For the text-containing cell, return its midpoint in (x, y) coordinate format. 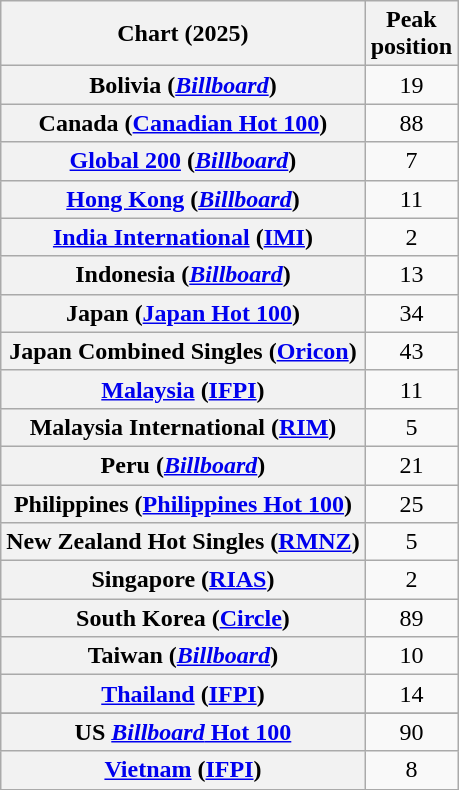
US Billboard Hot 100 (183, 732)
90 (411, 732)
13 (411, 275)
Taiwan (Billboard) (183, 656)
88 (411, 123)
Indonesia (Billboard) (183, 275)
India International (IMI) (183, 237)
South Korea (Circle) (183, 618)
Malaysia International (RIM) (183, 427)
Japan Combined Singles (Oricon) (183, 351)
New Zealand Hot Singles (RMNZ) (183, 542)
Hong Kong (Billboard) (183, 199)
Thailand (IFPI) (183, 694)
Global 200 (Billboard) (183, 161)
Bolivia (Billboard) (183, 85)
Chart (2025) (183, 34)
Vietnam (IFPI) (183, 770)
Malaysia (IFPI) (183, 389)
89 (411, 618)
8 (411, 770)
21 (411, 465)
Peakposition (411, 34)
10 (411, 656)
Philippines (Philippines Hot 100) (183, 503)
Canada (Canadian Hot 100) (183, 123)
Peru (Billboard) (183, 465)
34 (411, 313)
Singapore (RIAS) (183, 580)
25 (411, 503)
19 (411, 85)
7 (411, 161)
43 (411, 351)
Japan (Japan Hot 100) (183, 313)
14 (411, 694)
